Find where the given text appears and provide that cell's center as (x, y) coordinate. 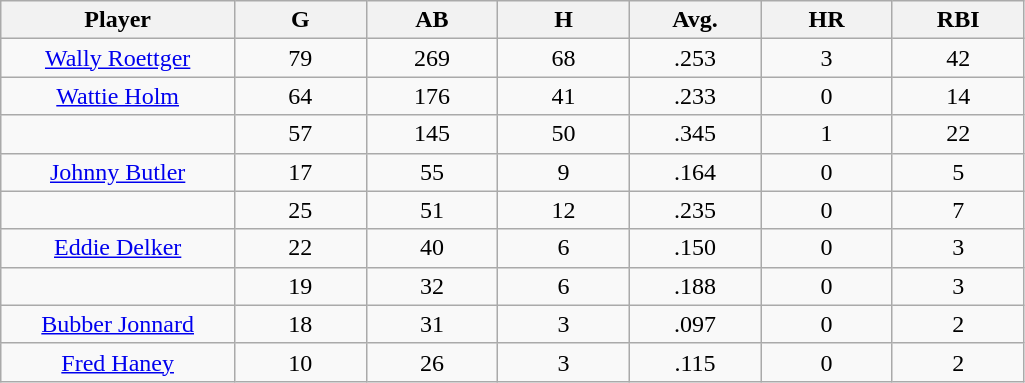
51 (432, 210)
31 (432, 324)
269 (432, 58)
RBI (958, 20)
50 (564, 134)
.253 (695, 58)
.345 (695, 134)
40 (432, 248)
Bubber Jonnard (118, 324)
.235 (695, 210)
Fred Haney (118, 362)
Wattie Holm (118, 96)
1 (827, 134)
.164 (695, 172)
.115 (695, 362)
57 (301, 134)
18 (301, 324)
10 (301, 362)
26 (432, 362)
5 (958, 172)
H (564, 20)
HR (827, 20)
.188 (695, 286)
Johnny Butler (118, 172)
12 (564, 210)
68 (564, 58)
G (301, 20)
Wally Roettger (118, 58)
9 (564, 172)
AB (432, 20)
32 (432, 286)
7 (958, 210)
79 (301, 58)
Player (118, 20)
14 (958, 96)
Eddie Delker (118, 248)
42 (958, 58)
64 (301, 96)
41 (564, 96)
17 (301, 172)
.233 (695, 96)
25 (301, 210)
.097 (695, 324)
55 (432, 172)
.150 (695, 248)
176 (432, 96)
19 (301, 286)
145 (432, 134)
Avg. (695, 20)
